Capture the cell that displays the provided text and extract its [X, Y] central coordinate. 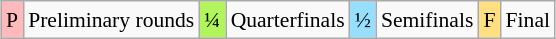
Final [528, 20]
Quarterfinals [288, 20]
Semifinals [427, 20]
½ [363, 20]
P [12, 20]
¼ [212, 20]
Preliminary rounds [111, 20]
F [489, 20]
